Determine the (X, Y) coordinate at the center of the cell enclosing the given text.  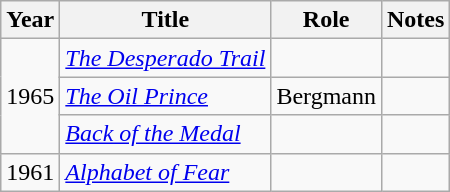
Notes (415, 20)
1961 (30, 172)
Year (30, 20)
The Oil Prince (166, 96)
Back of the Medal (166, 134)
Alphabet of Fear (166, 172)
1965 (30, 96)
Role (326, 20)
The Desperado Trail (166, 58)
Title (166, 20)
Bergmann (326, 96)
